Determine the [x, y] coordinate at the center of the cell enclosing the given text.  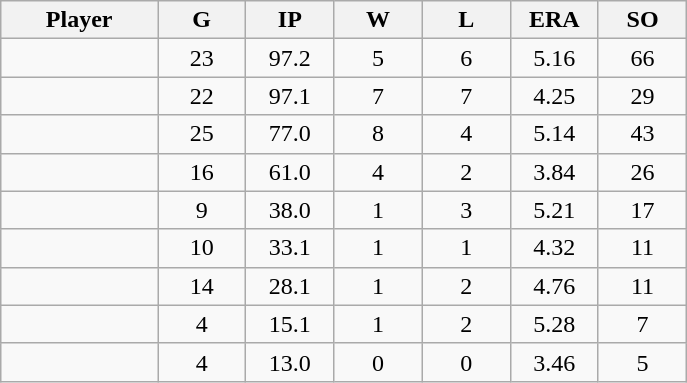
77.0 [290, 134]
5.28 [554, 324]
3 [466, 210]
4.25 [554, 96]
25 [202, 134]
13.0 [290, 362]
61.0 [290, 172]
10 [202, 248]
8 [378, 134]
14 [202, 286]
23 [202, 58]
G [202, 20]
SO [642, 20]
Player [80, 20]
3.46 [554, 362]
5.14 [554, 134]
22 [202, 96]
4.76 [554, 286]
15.1 [290, 324]
16 [202, 172]
W [378, 20]
9 [202, 210]
43 [642, 134]
17 [642, 210]
38.0 [290, 210]
5.16 [554, 58]
26 [642, 172]
ERA [554, 20]
29 [642, 96]
L [466, 20]
4.32 [554, 248]
28.1 [290, 286]
5.21 [554, 210]
IP [290, 20]
66 [642, 58]
97.2 [290, 58]
33.1 [290, 248]
3.84 [554, 172]
97.1 [290, 96]
6 [466, 58]
